Locate the cell with the specified text and output its (x, y) center coordinate. 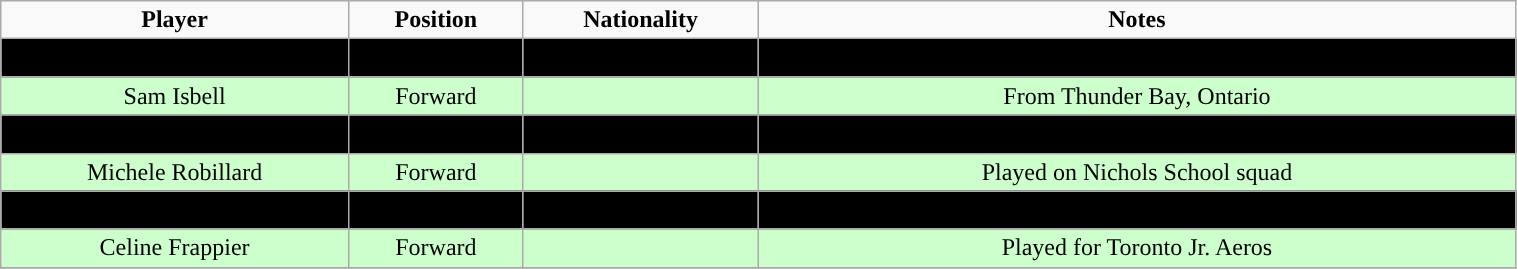
Played for Toronto Jr. Aeros (1137, 248)
Michele Robillard (175, 172)
Claire Werynski (175, 134)
Attended Gilmour Academy (1137, 134)
Nationality (640, 20)
Played on Nichols School squad (1137, 172)
From Thunder Bay, Ontario (1137, 96)
Played with Barrington (IL) High School (1137, 210)
Player (175, 20)
Celine Frappier (175, 248)
Notes (1137, 20)
Defense (436, 134)
Maggie Knott (175, 58)
Position (436, 20)
Nicole Guagliardi (175, 210)
Sam Isbell (175, 96)
Played with Ottawa Jr. Lady Senators (1137, 58)
